Identify which cell holds the provided text, then report its [X, Y] central coordinate. 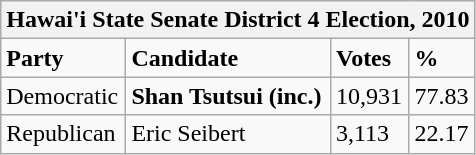
Hawai'i State Senate District 4 Election, 2010 [238, 20]
% [442, 58]
Candidate [228, 58]
77.83 [442, 96]
Shan Tsutsui (inc.) [228, 96]
Party [64, 58]
Republican [64, 134]
22.17 [442, 134]
Votes [369, 58]
3,113 [369, 134]
Eric Seibert [228, 134]
10,931 [369, 96]
Democratic [64, 96]
